Identify which cell holds the provided text, then report its [X, Y] central coordinate. 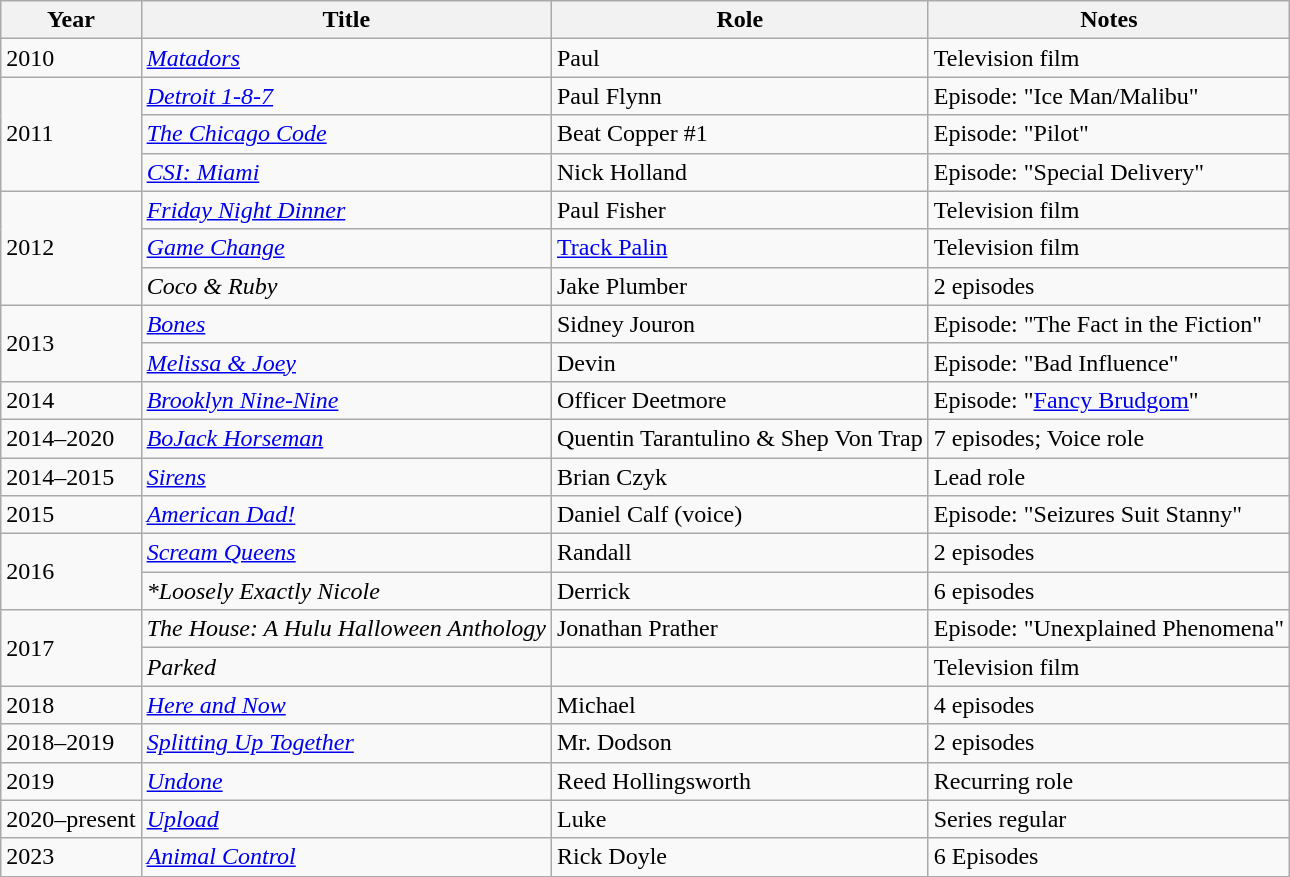
2010 [71, 58]
Derrick [740, 591]
2014–2020 [71, 438]
Series regular [1108, 819]
Episode: "The Fact in the Fiction" [1108, 324]
Officer Deetmore [740, 400]
Paul [740, 58]
Title [346, 20]
Randall [740, 553]
2020–present [71, 819]
2017 [71, 648]
Reed Hollingsworth [740, 781]
Year [71, 20]
Game Change [346, 248]
CSI: Miami [346, 172]
Daniel Calf (voice) [740, 515]
2011 [71, 134]
4 episodes [1108, 705]
Rick Doyle [740, 857]
Brian Czyk [740, 477]
Melissa & Joey [346, 362]
Here and Now [346, 705]
Episode: "Pilot" [1108, 134]
Episode: "Ice Man/Malibu" [1108, 96]
Luke [740, 819]
Animal Control [346, 857]
Splitting Up Together [346, 743]
Episode: "Special Delivery" [1108, 172]
Matadors [346, 58]
Episode: "Unexplained Phenomena" [1108, 629]
The Chicago Code [346, 134]
BoJack Horseman [346, 438]
Jonathan Prather [740, 629]
Undone [346, 781]
2014 [71, 400]
Recurring role [1108, 781]
Bones [346, 324]
2023 [71, 857]
Upload [346, 819]
Track Palin [740, 248]
Coco & Ruby [346, 286]
2014–2015 [71, 477]
2015 [71, 515]
Brooklyn Nine-Nine [346, 400]
Parked [346, 667]
Jake Plumber [740, 286]
Beat Copper #1 [740, 134]
7 episodes; Voice role [1108, 438]
Episode: "Seizures Suit Stanny" [1108, 515]
Michael [740, 705]
6 Episodes [1108, 857]
2013 [71, 343]
Mr. Dodson [740, 743]
Devin [740, 362]
American Dad! [346, 515]
Paul Flynn [740, 96]
*Loosely Exactly Nicole [346, 591]
2016 [71, 572]
Sirens [346, 477]
Role [740, 20]
Episode: "Fancy Brudgom" [1108, 400]
Lead role [1108, 477]
Paul Fisher [740, 210]
Notes [1108, 20]
Episode: "Bad Influence" [1108, 362]
Friday Night Dinner [346, 210]
2018–2019 [71, 743]
Nick Holland [740, 172]
The House: A Hulu Halloween Anthology [346, 629]
2019 [71, 781]
Detroit 1-8-7 [346, 96]
Sidney Jouron [740, 324]
Quentin Tarantulino & Shep Von Trap [740, 438]
6 episodes [1108, 591]
Scream Queens [346, 553]
2018 [71, 705]
2012 [71, 248]
